Provide the [X, Y] coordinate of the cell's center where the given text is located.  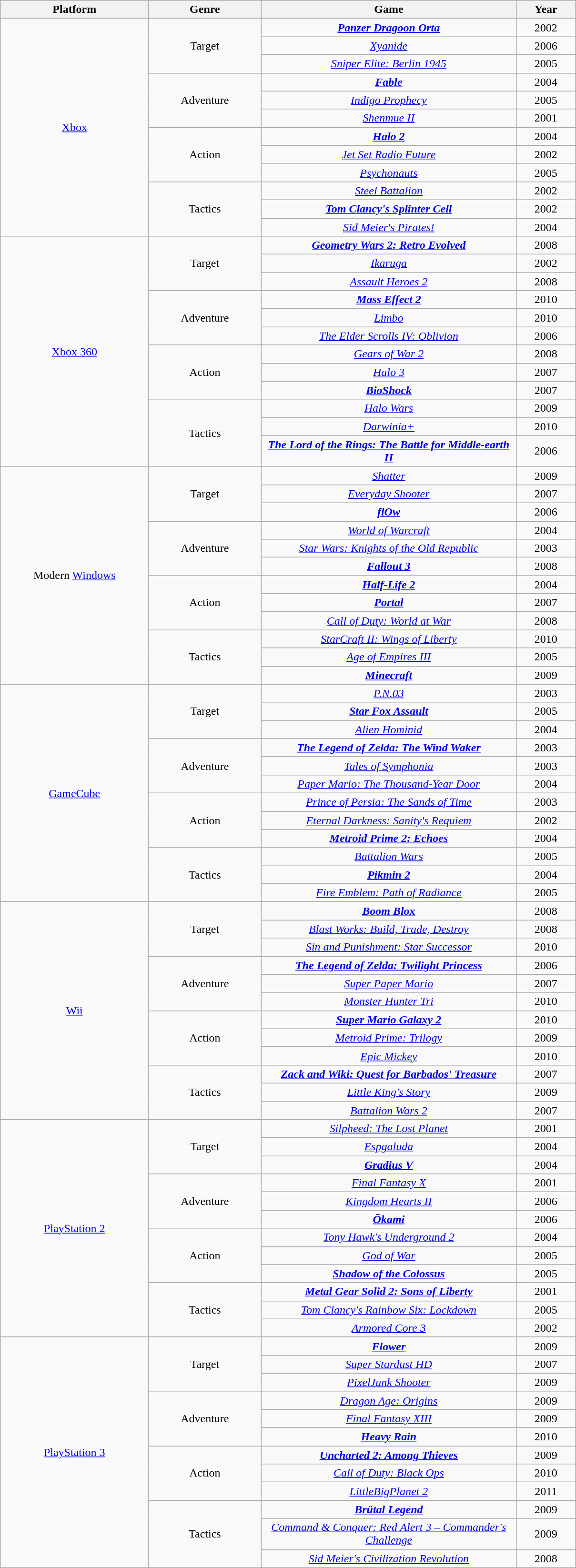
Star Wars: Knights of the Old Republic [389, 548]
Call of Duty: Black Ops [389, 1473]
Tom Clancy's Splinter Cell [389, 209]
Steel Battalion [389, 191]
2011 [546, 1491]
Psychonauts [389, 172]
Metroid Prime: Trilogy [389, 1038]
Eternal Darkness: Sanity's Requiem [389, 820]
Modern Windows [74, 576]
Monster Hunter Tri [389, 1001]
Age of Empires III [389, 657]
Pikmin 2 [389, 875]
Sin and Punishment: Star Successor [389, 947]
Tom Clancy's Rainbow Six: Lockdown [389, 1310]
Super Mario Galaxy 2 [389, 1020]
Xbox [74, 128]
P.N.03 [389, 693]
Fire Emblem: Path of Radiance [389, 893]
Ikaruga [389, 263]
The Elder Scrolls IV: Oblivion [389, 336]
God of War [389, 1255]
Panzer Dragoon Orta [389, 28]
Final Fantasy X [389, 1183]
Battalion Wars 2 [389, 1111]
The Legend of Zelda: The Wind Waker [389, 748]
Indigo Prophecy [389, 100]
Genre [205, 10]
Sid Meier's Pirates! [389, 227]
Darwinia+ [389, 426]
Mass Effect 2 [389, 300]
flOw [389, 512]
Dragon Age: Origins [389, 1400]
Kingdom Hearts II [389, 1201]
Sniper Elite: Berlin 1945 [389, 64]
Espgaluda [389, 1147]
World of Warcraft [389, 530]
Boom Blox [389, 911]
Halo Wars [389, 408]
Armored Core 3 [389, 1328]
LittleBigPlanet 2 [389, 1491]
Shenmue II [389, 118]
Gradius V [389, 1165]
Ōkami [389, 1219]
Battalion Wars [389, 857]
Tony Hawk's Underground 2 [389, 1237]
Halo 2 [389, 136]
Star Fox Assault [389, 711]
Brütal Legend [389, 1509]
Portal [389, 603]
The Legend of Zelda: Twilight Princess [389, 965]
Xbox 360 [74, 352]
Limbo [389, 318]
Super Stardust HD [389, 1364]
BioShock [389, 390]
The Lord of the Rings: The Battle for Middle-earth II [389, 451]
StarCraft II: Wings of Liberty [389, 639]
Shatter [389, 475]
PixelJunk Shooter [389, 1382]
Heavy Rain [389, 1437]
Command & Conquer: Red Alert 3 – Commander's Challenge [389, 1534]
Prince of Persia: The Sands of Time [389, 802]
Halo 3 [389, 372]
Jet Set Radio Future [389, 154]
PlayStation 2 [74, 1228]
Blast Works: Build, Trade, Destroy [389, 929]
Xyanide [389, 46]
Call of Duty: World at War [389, 621]
Little King's Story [389, 1092]
Flower [389, 1346]
Paper Mario: The Thousand-Year Door [389, 784]
Half-Life 2 [389, 585]
Assault Heroes 2 [389, 282]
Silpheed: The Lost Planet [389, 1129]
Metal Gear Solid 2: Sons of Liberty [389, 1292]
Zack and Wiki: Quest for Barbados' Treasure [389, 1074]
Gears of War 2 [389, 354]
Metroid Prime 2: Echoes [389, 839]
Tales of Symphonia [389, 766]
Geometry Wars 2: Retro Evolved [389, 245]
Super Paper Mario [389, 983]
PlayStation 3 [74, 1452]
Sid Meier's Civilization Revolution [389, 1558]
Everyday Shooter [389, 494]
Shadow of the Colossus [389, 1274]
Wii [74, 1011]
Final Fantasy XIII [389, 1419]
Epic Mickey [389, 1056]
Game [389, 10]
Fable [389, 82]
Uncharted 2: Among Thieves [389, 1455]
Year [546, 10]
GameCube [74, 793]
Platform [74, 10]
Fallout 3 [389, 567]
Minecraft [389, 675]
Alien Hominid [389, 729]
